Determine the (X, Y) coordinate at the center of the cell enclosing the given text.  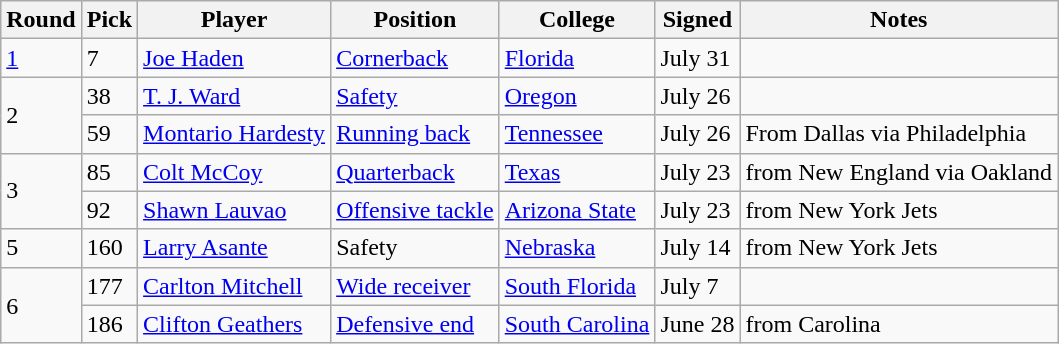
July 14 (698, 248)
Notes (899, 20)
7 (109, 58)
Wide receiver (416, 286)
T. J. Ward (234, 96)
Colt McCoy (234, 172)
Nebraska (577, 248)
Round (41, 20)
38 (109, 96)
July 7 (698, 286)
Position (416, 20)
South Carolina (577, 324)
92 (109, 210)
Tennessee (577, 134)
Clifton Geathers (234, 324)
Florida (577, 58)
Arizona State (577, 210)
3 (41, 191)
from Carolina (899, 324)
Larry Asante (234, 248)
Oregon (577, 96)
186 (109, 324)
6 (41, 305)
2 (41, 115)
Shawn Lauvao (234, 210)
From Dallas via Philadelphia (899, 134)
1 (41, 58)
59 (109, 134)
5 (41, 248)
South Florida (577, 286)
Cornerback (416, 58)
160 (109, 248)
Texas (577, 172)
Pick (109, 20)
85 (109, 172)
College (577, 20)
from New England via Oakland (899, 172)
Signed (698, 20)
Carlton Mitchell (234, 286)
June 28 (698, 324)
Joe Haden (234, 58)
Running back (416, 134)
Defensive end (416, 324)
177 (109, 286)
Player (234, 20)
Montario Hardesty (234, 134)
Offensive tackle (416, 210)
Quarterback (416, 172)
July 31 (698, 58)
